Determine the (X, Y) coordinate at the center of the cell enclosing the given text.  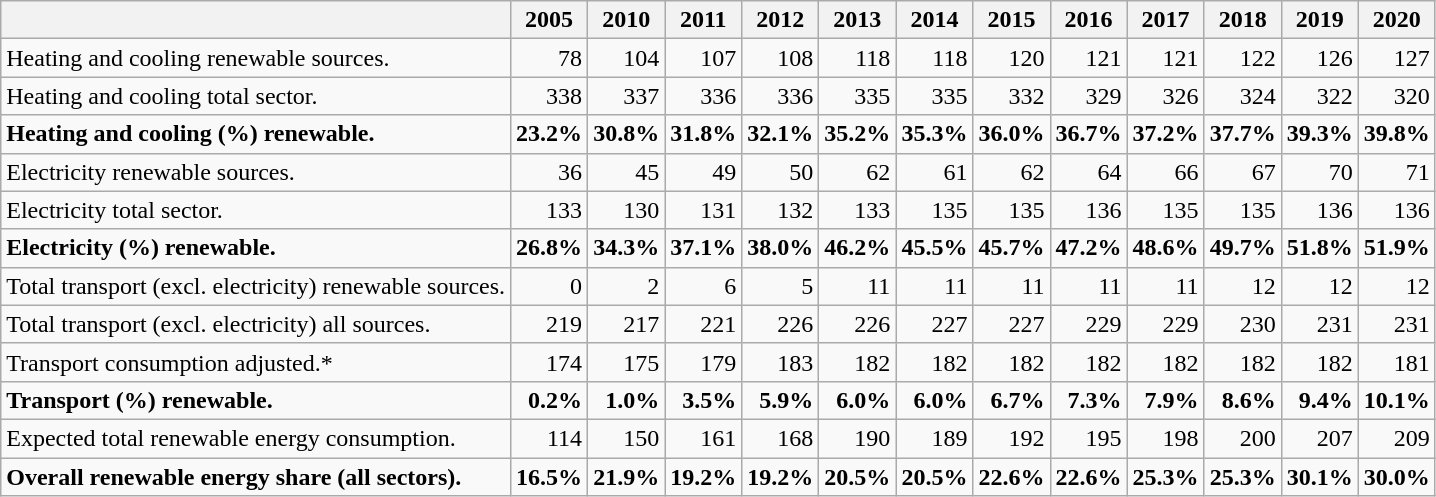
Electricity (%) renewable. (256, 248)
2014 (934, 20)
200 (1242, 438)
195 (1088, 438)
5 (780, 286)
122 (1242, 58)
Heating and cooling (%) renewable. (256, 134)
326 (1166, 96)
126 (1320, 58)
2013 (858, 20)
209 (1396, 438)
198 (1166, 438)
Electricity total sector. (256, 210)
324 (1242, 96)
131 (704, 210)
31.8% (704, 134)
217 (626, 324)
189 (934, 438)
207 (1320, 438)
10.1% (1396, 400)
Total transport (excl. electricity) renewable sources. (256, 286)
46.2% (858, 248)
221 (704, 324)
2010 (626, 20)
51.9% (1396, 248)
35.2% (858, 134)
107 (704, 58)
337 (626, 96)
36.0% (1012, 134)
2016 (1088, 20)
30.0% (1396, 477)
Expected total renewable energy consumption. (256, 438)
Total transport (excl. electricity) all sources. (256, 324)
181 (1396, 362)
34.3% (626, 248)
45 (626, 172)
0.2% (550, 400)
219 (550, 324)
329 (1088, 96)
50 (780, 172)
6 (704, 286)
37.2% (1166, 134)
51.8% (1320, 248)
175 (626, 362)
2 (626, 286)
120 (1012, 58)
32.1% (780, 134)
0 (550, 286)
21.9% (626, 477)
64 (1088, 172)
5.9% (780, 400)
37.1% (704, 248)
8.6% (1242, 400)
67 (1242, 172)
Transport (%) renewable. (256, 400)
108 (780, 58)
26.8% (550, 248)
192 (1012, 438)
127 (1396, 58)
45.7% (1012, 248)
Overall renewable energy share (all sectors). (256, 477)
9.4% (1320, 400)
61 (934, 172)
66 (1166, 172)
36.7% (1088, 134)
38.0% (780, 248)
48.6% (1166, 248)
183 (780, 362)
35.3% (934, 134)
320 (1396, 96)
2019 (1320, 20)
23.2% (550, 134)
2018 (1242, 20)
190 (858, 438)
36 (550, 172)
338 (550, 96)
2015 (1012, 20)
6.7% (1012, 400)
Heating and cooling total sector. (256, 96)
70 (1320, 172)
179 (704, 362)
3.5% (704, 400)
150 (626, 438)
71 (1396, 172)
49.7% (1242, 248)
45.5% (934, 248)
Heating and cooling renewable sources. (256, 58)
2017 (1166, 20)
78 (550, 58)
114 (550, 438)
16.5% (550, 477)
130 (626, 210)
104 (626, 58)
49 (704, 172)
174 (550, 362)
230 (1242, 324)
30.1% (1320, 477)
37.7% (1242, 134)
7.3% (1088, 400)
2020 (1396, 20)
2012 (780, 20)
30.8% (626, 134)
132 (780, 210)
47.2% (1088, 248)
168 (780, 438)
2005 (550, 20)
322 (1320, 96)
Electricity renewable sources. (256, 172)
161 (704, 438)
1.0% (626, 400)
332 (1012, 96)
7.9% (1166, 400)
39.3% (1320, 134)
Transport consumption adjusted.* (256, 362)
2011 (704, 20)
39.8% (1396, 134)
